Search for the cell housing the specified text and yield its [x, y] center coordinate. 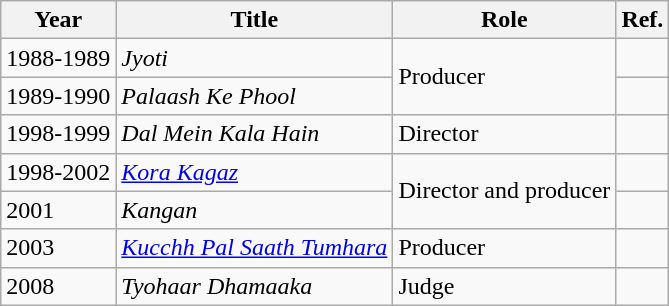
2001 [58, 210]
Ref. [642, 20]
Kora Kagaz [254, 172]
1988-1989 [58, 58]
1989-1990 [58, 96]
Year [58, 20]
Director [504, 134]
Judge [504, 286]
Kucchh Pal Saath Tumhara [254, 248]
1998-1999 [58, 134]
Dal Mein Kala Hain [254, 134]
2003 [58, 248]
Kangan [254, 210]
Title [254, 20]
Jyoti [254, 58]
2008 [58, 286]
Tyohaar Dhamaaka [254, 286]
Role [504, 20]
Director and producer [504, 191]
Palaash Ke Phool [254, 96]
1998-2002 [58, 172]
